Extract the [X, Y] coordinate from the center of the cell holding the provided text.  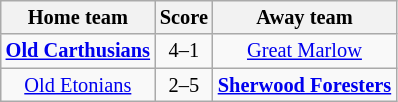
Score [184, 17]
4–1 [184, 51]
Old Carthusians [78, 51]
Home team [78, 17]
Old Etonians [78, 85]
Sherwood Foresters [304, 85]
2–5 [184, 85]
Great Marlow [304, 51]
Away team [304, 17]
